Locate the cell with the specified text and output its (x, y) center coordinate. 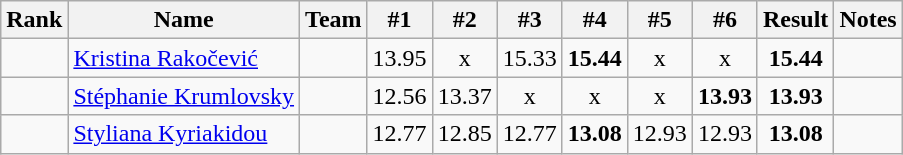
12.85 (464, 134)
13.95 (400, 58)
#6 (724, 20)
Rank (34, 20)
#4 (594, 20)
12.56 (400, 96)
Result (795, 20)
Name (184, 20)
#3 (530, 20)
13.37 (464, 96)
Styliana Kyriakidou (184, 134)
#2 (464, 20)
Kristina Rakočević (184, 58)
Team (334, 20)
#5 (660, 20)
Notes (868, 20)
Stéphanie Krumlovsky (184, 96)
15.33 (530, 58)
#1 (400, 20)
